Locate the cell with the specified text and output its (x, y) center coordinate. 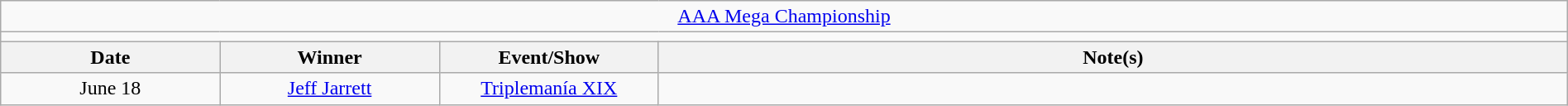
Note(s) (1113, 57)
AAA Mega Championship (784, 17)
June 18 (111, 89)
Winner (329, 57)
Jeff Jarrett (329, 89)
Triplemanía XIX (549, 89)
Date (111, 57)
Event/Show (549, 57)
